For the text-containing cell, return its midpoint in (x, y) coordinate format. 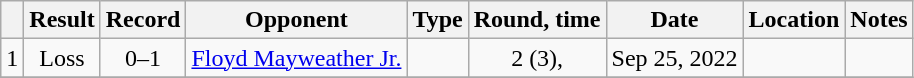
Opponent (296, 20)
Sep 25, 2022 (674, 58)
Location (794, 20)
Result (62, 20)
Record (143, 20)
Round, time (537, 20)
Notes (879, 20)
Type (438, 20)
2 (3), (537, 58)
Floyd Mayweather Jr. (296, 58)
Loss (62, 58)
Date (674, 20)
0–1 (143, 58)
1 (12, 58)
